Return [x, y] of the center of cell containing provided text 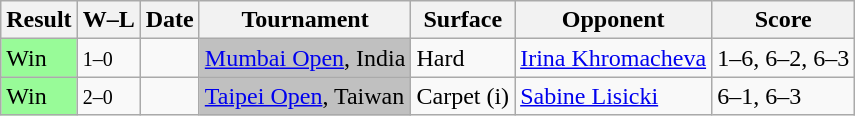
Irina Khromacheva [614, 58]
Taipei Open, Taiwan [305, 96]
Score [784, 20]
Result [39, 20]
2–0 [108, 96]
1–6, 6–2, 6–3 [784, 58]
Mumbai Open, India [305, 58]
Date [170, 20]
W–L [108, 20]
Carpet (i) [463, 96]
Sabine Lisicki [614, 96]
Tournament [305, 20]
1–0 [108, 58]
Surface [463, 20]
Hard [463, 58]
Opponent [614, 20]
6–1, 6–3 [784, 96]
